Detect which cell encompasses the target text, then output its (X, Y) center coordinate. 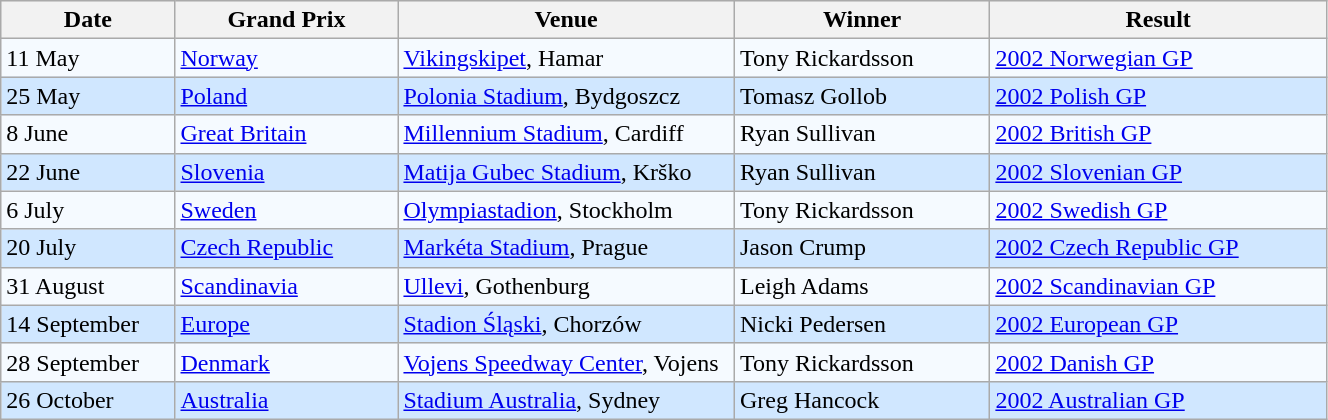
Great Britain (286, 134)
Greg Hancock (862, 400)
22 June (88, 172)
Europe (286, 324)
2002 Polish GP (1158, 96)
2002 Swedish GP (1158, 210)
2002 British GP (1158, 134)
Vikingskipet, Hamar (566, 58)
Tomasz Gollob (862, 96)
8 June (88, 134)
Czech Republic (286, 248)
Stadion Śląski, Chorzów (566, 324)
Poland (286, 96)
Norway (286, 58)
2002 European GP (1158, 324)
Venue (566, 20)
28 September (88, 362)
Matija Gubec Stadium, Krško (566, 172)
Nicki Pedersen (862, 324)
25 May (88, 96)
Slovenia (286, 172)
Polonia Stadium, Bydgoszcz (566, 96)
31 August (88, 286)
Sweden (286, 210)
Jason Crump (862, 248)
Date (88, 20)
20 July (88, 248)
Olympiastadion, Stockholm (566, 210)
Australia (286, 400)
Markéta Stadium, Prague (566, 248)
Ullevi, Gothenburg (566, 286)
2002 Australian GP (1158, 400)
Millennium Stadium, Cardiff (566, 134)
11 May (88, 58)
2002 Slovenian GP (1158, 172)
Winner (862, 20)
26 October (88, 400)
Denmark (286, 362)
2002 Danish GP (1158, 362)
2002 Scandinavian GP (1158, 286)
Result (1158, 20)
2002 Czech Republic GP (1158, 248)
Leigh Adams (862, 286)
2002 Norwegian GP (1158, 58)
6 July (88, 210)
Scandinavia (286, 286)
Vojens Speedway Center, Vojens (566, 362)
Grand Prix (286, 20)
Stadium Australia, Sydney (566, 400)
14 September (88, 324)
